Locate the cell with the specified text and output its [X, Y] center coordinate. 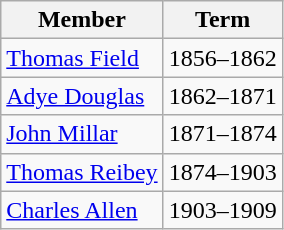
1856–1862 [222, 58]
Thomas Reibey [82, 172]
1903–1909 [222, 210]
1871–1874 [222, 134]
1862–1871 [222, 96]
Adye Douglas [82, 96]
John Millar [82, 134]
1874–1903 [222, 172]
Term [222, 20]
Charles Allen [82, 210]
Member [82, 20]
Thomas Field [82, 58]
